Determine the (x, y) coordinate at the center of the cell enclosing the given text.  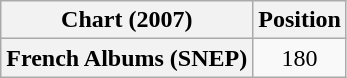
French Albums (SNEP) (127, 58)
Position (300, 20)
180 (300, 58)
Chart (2007) (127, 20)
